Provide the [x, y] coordinate of the cell's center where the given text is located.  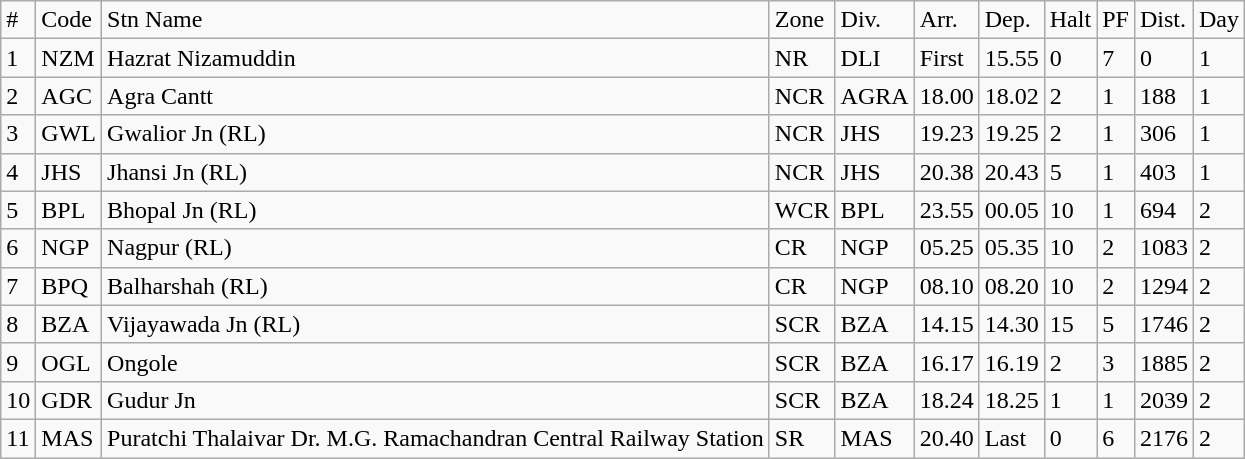
Balharshah (RL) [436, 286]
DLI [874, 58]
Vijayawada Jn (RL) [436, 324]
Ongole [436, 362]
16.17 [946, 362]
05.25 [946, 248]
19.23 [946, 134]
Gudur Jn [436, 400]
188 [1164, 96]
9 [18, 362]
18.24 [946, 400]
Nagpur (RL) [436, 248]
18.00 [946, 96]
Arr. [946, 20]
4 [18, 172]
2176 [1164, 438]
PF [1116, 20]
05.35 [1012, 248]
14.30 [1012, 324]
23.55 [946, 210]
Zone [802, 20]
403 [1164, 172]
Gwalior Jn (RL) [436, 134]
Halt [1070, 20]
18.02 [1012, 96]
Code [69, 20]
Day [1218, 20]
NZM [69, 58]
SR [802, 438]
19.25 [1012, 134]
GDR [69, 400]
15 [1070, 324]
Jhansi Jn (RL) [436, 172]
2039 [1164, 400]
1083 [1164, 248]
Dist. [1164, 20]
08.20 [1012, 286]
00.05 [1012, 210]
BPQ [69, 286]
GWL [69, 134]
1746 [1164, 324]
20.40 [946, 438]
Last [1012, 438]
Hazrat Nizamuddin [436, 58]
Dep. [1012, 20]
306 [1164, 134]
Stn Name [436, 20]
14.15 [946, 324]
18.25 [1012, 400]
Div. [874, 20]
1885 [1164, 362]
# [18, 20]
NR [802, 58]
8 [18, 324]
08.10 [946, 286]
OGL [69, 362]
AGRA [874, 96]
1294 [1164, 286]
16.19 [1012, 362]
Bhopal Jn (RL) [436, 210]
WCR [802, 210]
Puratchi Thalaivar Dr. M.G. Ramachandran Central Railway Station [436, 438]
20.38 [946, 172]
20.43 [1012, 172]
AGC [69, 96]
First [946, 58]
11 [18, 438]
15.55 [1012, 58]
Agra Cantt [436, 96]
694 [1164, 210]
